For the text-containing cell, return its midpoint in (X, Y) coordinate format. 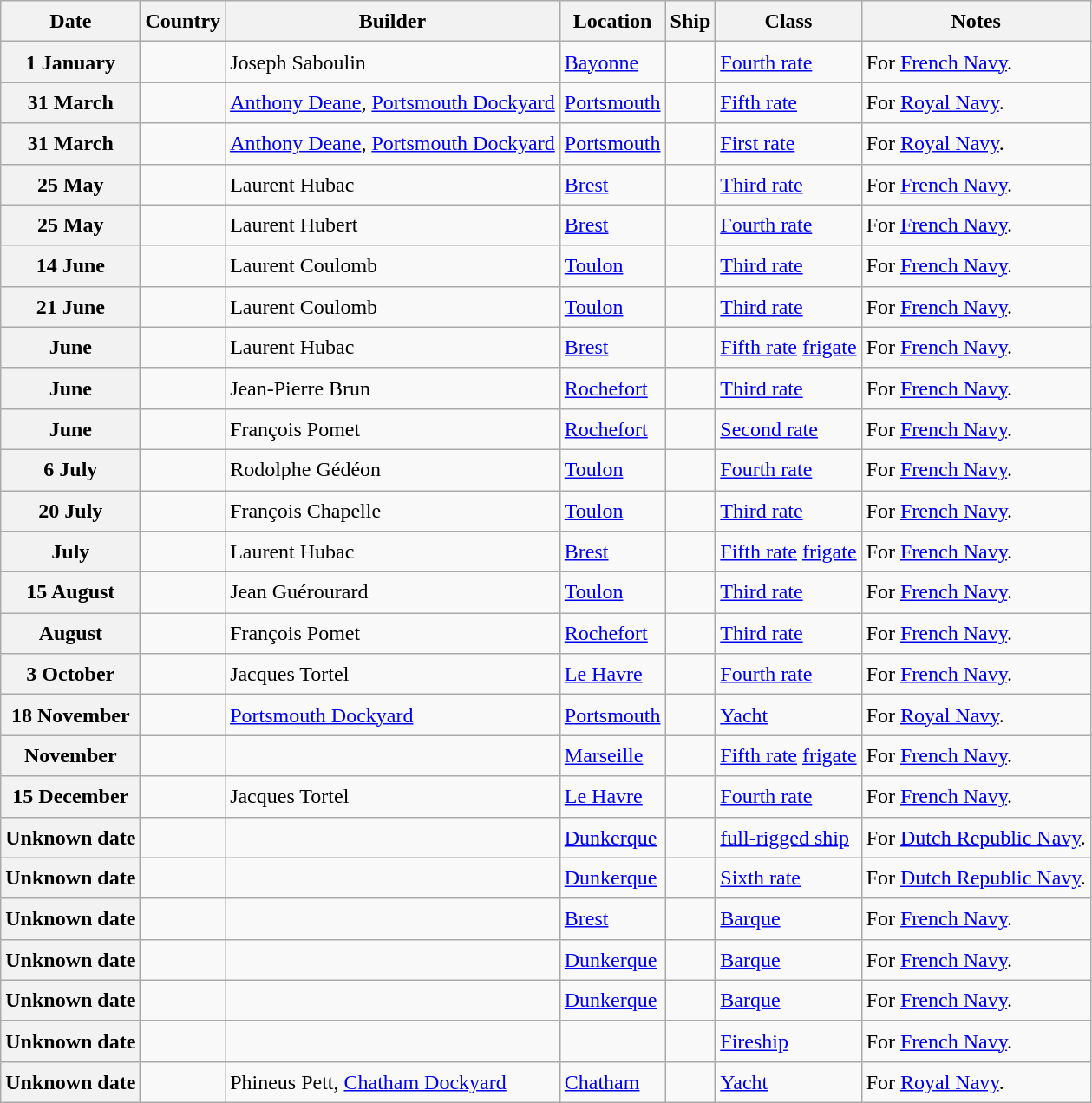
Location (612, 21)
15 December (71, 796)
Portsmouth Dockyard (393, 715)
21 June (71, 307)
November (71, 756)
Notes (976, 21)
August (71, 633)
Jean Guérourard (393, 593)
15 August (71, 593)
Fireship (788, 1041)
Second rate (788, 428)
First rate (788, 144)
Sixth rate (788, 878)
Jean-Pierre Brun (393, 388)
July (71, 551)
Date (71, 21)
Laurent Hubert (393, 225)
Rodolphe Gédéon (393, 470)
full-rigged ship (788, 838)
6 July (71, 470)
Class (788, 21)
Chatham (612, 1082)
François Chapelle (393, 512)
Ship (690, 21)
1 January (71, 62)
20 July (71, 512)
18 November (71, 715)
Fifth rate (788, 102)
Builder (393, 21)
14 June (71, 265)
Phineus Pett, Chatham Dockyard (393, 1082)
Bayonne (612, 62)
Country (183, 21)
3 October (71, 675)
Joseph Saboulin (393, 62)
Marseille (612, 756)
